Provide the [X, Y] coordinate of the cell's center where the given text is located.  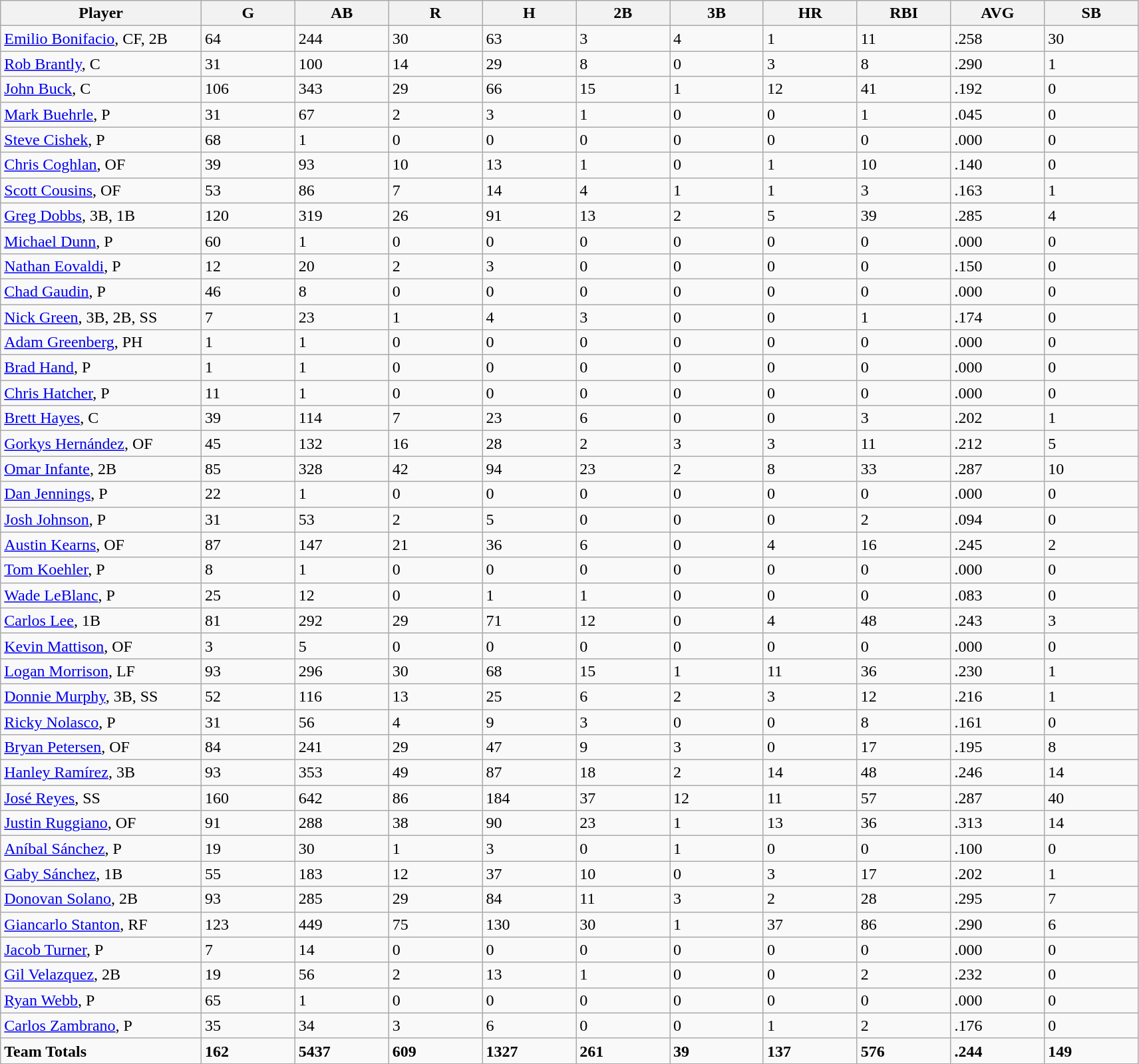
.230 [998, 671]
H [530, 13]
261 [623, 1051]
Donovan Solano, 2B [101, 899]
60 [249, 241]
149 [1091, 1051]
40 [1091, 798]
.285 [998, 215]
184 [530, 798]
18 [623, 773]
120 [249, 215]
46 [249, 291]
.100 [998, 849]
71 [530, 620]
Player [101, 13]
609 [435, 1051]
Rob Brantly, C [101, 64]
Josh Johnson, P [101, 519]
328 [342, 469]
Ricky Nolasco, P [101, 722]
100 [342, 64]
Scott Cousins, OF [101, 190]
94 [530, 469]
Chris Hatcher, P [101, 393]
449 [342, 924]
85 [249, 469]
Ryan Webb, P [101, 1000]
21 [435, 545]
.258 [998, 39]
José Reyes, SS [101, 798]
AVG [998, 13]
5437 [342, 1051]
Gaby Sánchez, 1B [101, 874]
35 [249, 1025]
Adam Greenberg, PH [101, 342]
642 [342, 798]
R [435, 13]
Hanley Ramírez, 3B [101, 773]
63 [530, 39]
Dan Jennings, P [101, 494]
SB [1091, 13]
HR [810, 13]
AB [342, 13]
116 [342, 696]
106 [249, 89]
.232 [998, 975]
.313 [998, 823]
137 [810, 1051]
130 [530, 924]
Justin Ruggiano, OF [101, 823]
34 [342, 1025]
52 [249, 696]
81 [249, 620]
123 [249, 924]
.195 [998, 747]
Greg Dobbs, 3B, 1B [101, 215]
576 [903, 1051]
.174 [998, 317]
.045 [998, 114]
Nick Green, 3B, 2B, SS [101, 317]
Bryan Petersen, OF [101, 747]
Mark Buehrle, P [101, 114]
57 [903, 798]
.244 [998, 1051]
67 [342, 114]
38 [435, 823]
42 [435, 469]
55 [249, 874]
3B [717, 13]
288 [342, 823]
Giancarlo Stanton, RF [101, 924]
41 [903, 89]
47 [530, 747]
75 [435, 924]
33 [903, 469]
.245 [998, 545]
.163 [998, 190]
147 [342, 545]
.246 [998, 773]
Omar Infante, 2B [101, 469]
RBI [903, 13]
244 [342, 39]
.094 [998, 519]
.140 [998, 165]
.083 [998, 595]
Kevin Mattison, OF [101, 646]
132 [342, 444]
.176 [998, 1025]
Carlos Lee, 1B [101, 620]
Michael Dunn, P [101, 241]
.295 [998, 899]
Gorkys Hernández, OF [101, 444]
Chris Coghlan, OF [101, 165]
49 [435, 773]
G [249, 13]
Jacob Turner, P [101, 950]
319 [342, 215]
Logan Morrison, LF [101, 671]
Wade LeBlanc, P [101, 595]
Emilio Bonifacio, CF, 2B [101, 39]
343 [342, 89]
Nathan Eovaldi, P [101, 266]
22 [249, 494]
Donnie Murphy, 3B, SS [101, 696]
241 [342, 747]
26 [435, 215]
353 [342, 773]
Brad Hand, P [101, 368]
90 [530, 823]
.150 [998, 266]
Gil Velazquez, 2B [101, 975]
45 [249, 444]
.216 [998, 696]
162 [249, 1051]
John Buck, C [101, 89]
.192 [998, 89]
Team Totals [101, 1051]
160 [249, 798]
20 [342, 266]
183 [342, 874]
.243 [998, 620]
285 [342, 899]
Tom Koehler, P [101, 570]
Chad Gaudin, P [101, 291]
65 [249, 1000]
Carlos Zambrano, P [101, 1025]
292 [342, 620]
Steve Cishek, P [101, 140]
Aníbal Sánchez, P [101, 849]
Austin Kearns, OF [101, 545]
2B [623, 13]
296 [342, 671]
.161 [998, 722]
Brett Hayes, C [101, 418]
114 [342, 418]
1327 [530, 1051]
64 [249, 39]
.212 [998, 444]
66 [530, 89]
